For the text-containing cell, return its midpoint in (X, Y) coordinate format. 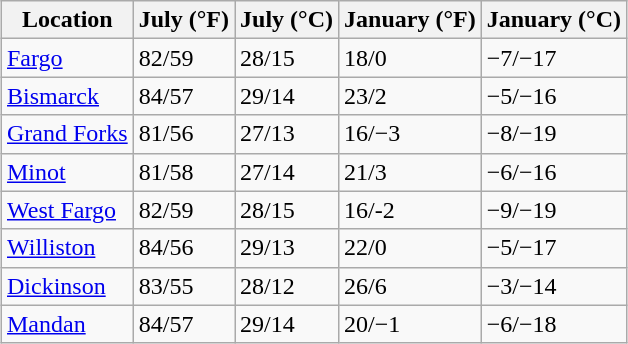
84/56 (184, 248)
−6/−18 (554, 324)
July (°C) (287, 20)
Fargo (67, 58)
−5/−16 (554, 96)
−9/−19 (554, 210)
West Fargo (67, 210)
−5/−17 (554, 248)
18/0 (410, 58)
26/6 (410, 286)
20/−1 (410, 324)
January (°F) (410, 20)
Williston (67, 248)
23/2 (410, 96)
Dickinson (67, 286)
Bismarck (67, 96)
−3/−14 (554, 286)
81/58 (184, 172)
29/13 (287, 248)
−7/−17 (554, 58)
27/13 (287, 134)
Grand Forks (67, 134)
27/14 (287, 172)
July (°F) (184, 20)
−8/−19 (554, 134)
21/3 (410, 172)
16/-2 (410, 210)
January (°C) (554, 20)
81/56 (184, 134)
16/−3 (410, 134)
83/55 (184, 286)
Minot (67, 172)
Mandan (67, 324)
22/0 (410, 248)
Location (67, 20)
−6/−16 (554, 172)
28/12 (287, 286)
